Identify which cell holds the provided text, then report its [x, y] central coordinate. 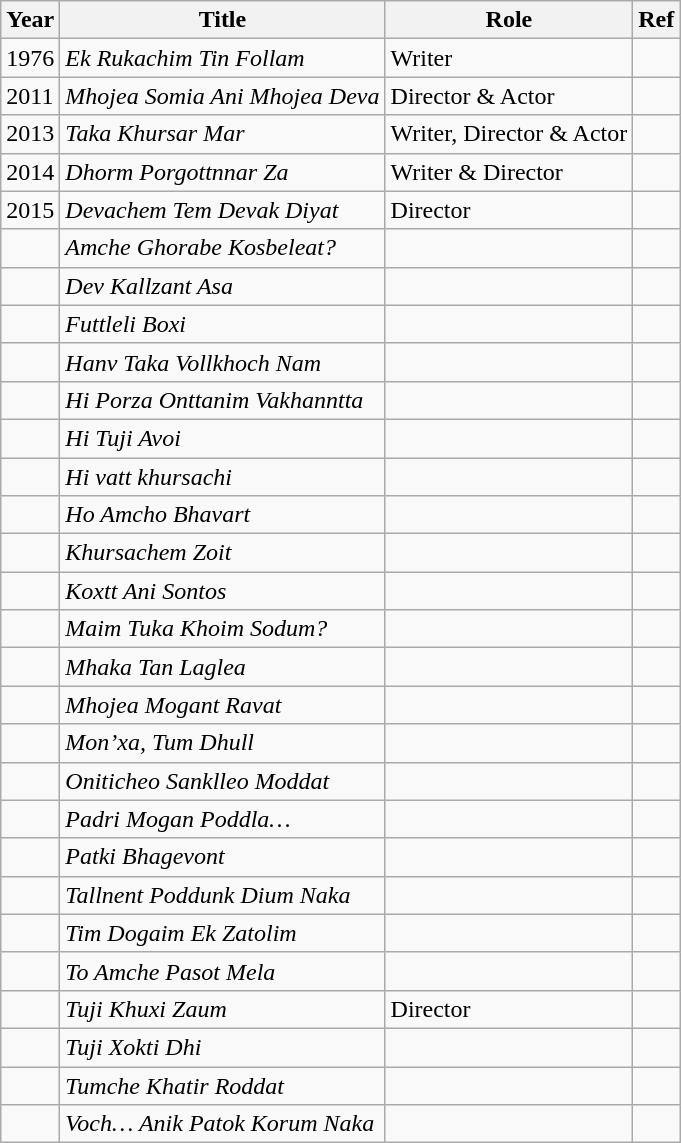
Role [509, 20]
Ref [656, 20]
Tallnent Poddunk Dium Naka [222, 895]
Padri Mogan Poddla… [222, 819]
Hi Porza Onttanim Vakhanntta [222, 400]
Mhojea Mogant Ravat [222, 705]
Hi vatt khursachi [222, 477]
2015 [30, 210]
Patki Bhagevont [222, 857]
Director & Actor [509, 96]
Tumche Khatir Roddat [222, 1085]
Dhorm Porgottnnar Za [222, 172]
Mon’xa, Tum Dhull [222, 743]
Writer & Director [509, 172]
Khursachem Zoit [222, 553]
Writer, Director & Actor [509, 134]
Oniticheo Sanklleo Moddat [222, 781]
Ho Amcho Bhavart [222, 515]
Ek Rukachim Tin Follam [222, 58]
Hanv Taka Vollkhoch Nam [222, 362]
1976 [30, 58]
Title [222, 20]
Dev Kallzant Asa [222, 286]
2013 [30, 134]
Mhaka Tan Laglea [222, 667]
2014 [30, 172]
Year [30, 20]
Mhojea Somia Ani Mhojea Deva [222, 96]
Devachem Tem Devak Diyat [222, 210]
Voch… Anik Patok Korum Naka [222, 1124]
Maim Tuka Khoim Sodum? [222, 629]
Futtleli Boxi [222, 324]
2011 [30, 96]
To Amche Pasot Mela [222, 971]
Hi Tuji Avoi [222, 438]
Writer [509, 58]
Tim Dogaim Ek Zatolim [222, 933]
Taka Khursar Mar [222, 134]
Amche Ghorabe Kosbeleat? [222, 248]
Tuji Xokti Dhi [222, 1047]
Koxtt Ani Sontos [222, 591]
Tuji Khuxi Zaum [222, 1009]
